Locate the cell with the specified text and output its (X, Y) center coordinate. 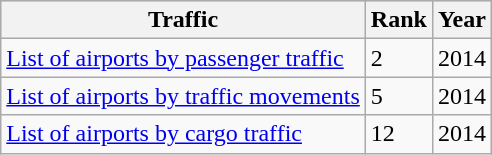
Rank (398, 20)
Traffic (184, 20)
List of airports by passenger traffic (184, 58)
2 (398, 58)
List of airports by traffic movements (184, 96)
List of airports by cargo traffic (184, 134)
Year (462, 20)
5 (398, 96)
12 (398, 134)
